Identify which cell holds the provided text, then report its [X, Y] central coordinate. 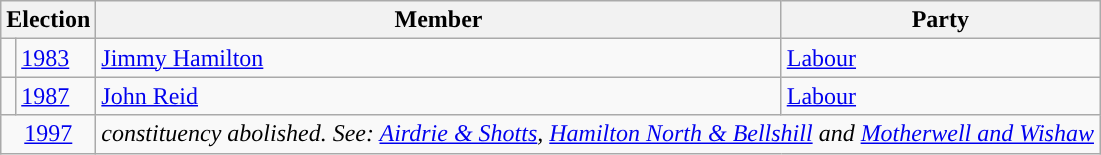
1997 [48, 134]
constituency abolished. See: Airdrie & Shotts, Hamilton North & Bellshill and Motherwell and Wishaw [598, 134]
Party [940, 20]
1983 [56, 58]
John Reid [438, 96]
Election [48, 20]
Jimmy Hamilton [438, 58]
Member [438, 20]
1987 [56, 96]
